Locate the cell with the specified text and output its (x, y) center coordinate. 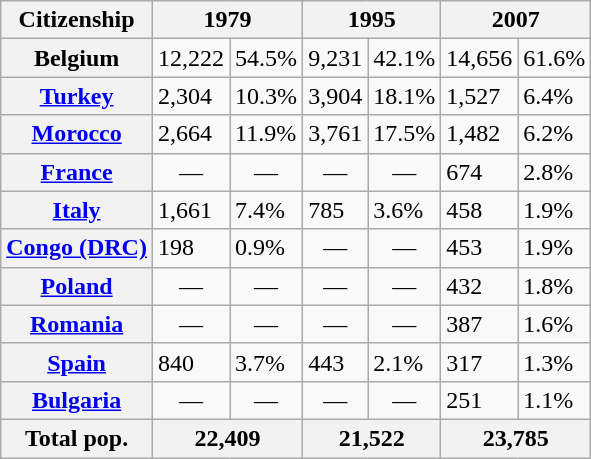
Romania (77, 324)
Morocco (77, 134)
387 (480, 324)
3,761 (336, 134)
3.6% (404, 210)
453 (480, 248)
Congo (DRC) (77, 248)
840 (190, 362)
6.2% (554, 134)
251 (480, 400)
7.4% (266, 210)
54.5% (266, 58)
674 (480, 172)
2,304 (190, 96)
443 (336, 362)
2007 (516, 20)
Bulgaria (77, 400)
1.1% (554, 400)
18.1% (404, 96)
14,656 (480, 58)
Citizenship (77, 20)
Total pop. (77, 438)
21,522 (372, 438)
17.5% (404, 134)
1.3% (554, 362)
0.9% (266, 248)
Turkey (77, 96)
2.8% (554, 172)
Poland (77, 286)
61.6% (554, 58)
42.1% (404, 58)
12,222 (190, 58)
785 (336, 210)
22,409 (227, 438)
Belgium (77, 58)
3.7% (266, 362)
3,904 (336, 96)
2,664 (190, 134)
1.8% (554, 286)
1,482 (480, 134)
1979 (227, 20)
1.6% (554, 324)
11.9% (266, 134)
458 (480, 210)
Spain (77, 362)
9,231 (336, 58)
Italy (77, 210)
2.1% (404, 362)
6.4% (554, 96)
432 (480, 286)
1,661 (190, 210)
317 (480, 362)
10.3% (266, 96)
198 (190, 248)
France (77, 172)
1995 (372, 20)
1,527 (480, 96)
23,785 (516, 438)
